Extract the [x, y] coordinate from the center of the cell holding the provided text.  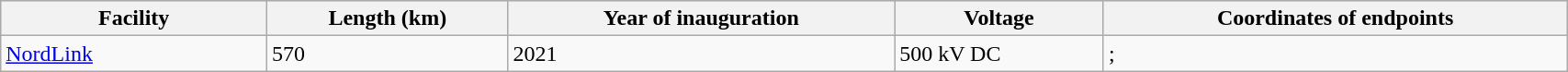
NordLink [134, 54]
Length (km) [388, 18]
; [1335, 54]
Voltage [999, 18]
Facility [134, 18]
2021 [702, 54]
570 [388, 54]
Year of inauguration [702, 18]
Coordinates of endpoints [1335, 18]
500 kV DC [999, 54]
